Detect which cell encompasses the target text, then output its [X, Y] center coordinate. 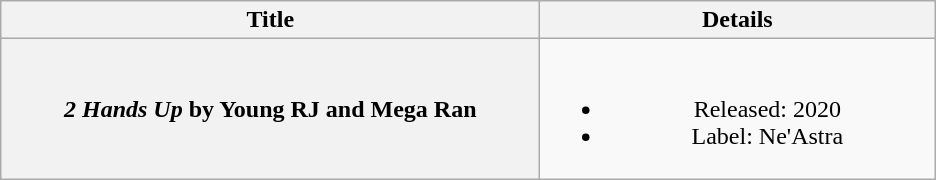
Details [738, 20]
Title [270, 20]
Released: 2020Label: Ne'Astra [738, 109]
2 Hands Up by Young RJ and Mega Ran [270, 109]
